Capture the cell that displays the provided text and extract its (x, y) central coordinate. 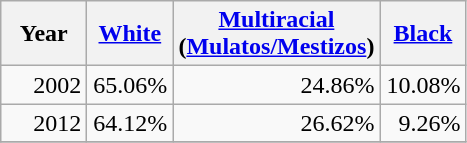
10.08% (423, 85)
24.86% (276, 85)
Year (44, 34)
9.26% (423, 123)
64.12% (130, 123)
Black (423, 34)
26.62% (276, 123)
Multiracial (Mulatos/Mestizos) (276, 34)
2002 (44, 85)
White (130, 34)
2012 (44, 123)
65.06% (130, 85)
